Detect which cell encompasses the target text, then output its [X, Y] center coordinate. 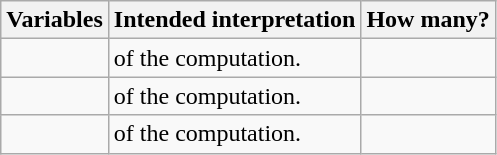
How many? [428, 20]
Variables [55, 20]
Intended interpretation [234, 20]
